Search for the cell housing the specified text and yield its [X, Y] center coordinate. 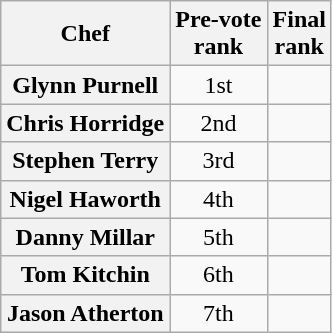
5th [218, 237]
Pre-voterank [218, 34]
3rd [218, 161]
4th [218, 199]
Chef [86, 34]
2nd [218, 123]
Stephen Terry [86, 161]
7th [218, 313]
1st [218, 85]
Glynn Purnell [86, 85]
Nigel Haworth [86, 199]
Jason Atherton [86, 313]
Tom Kitchin [86, 275]
6th [218, 275]
Chris Horridge [86, 123]
Finalrank [299, 34]
Danny Millar [86, 237]
